Identify which cell holds the provided text, then report its [x, y] central coordinate. 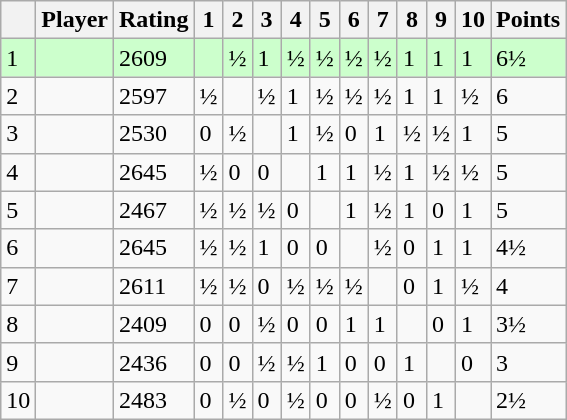
2436 [154, 362]
3½ [528, 324]
Rating [154, 20]
2467 [154, 210]
2597 [154, 96]
2409 [154, 324]
Player [75, 20]
2611 [154, 286]
2609 [154, 58]
4½ [528, 248]
2½ [528, 400]
Points [528, 20]
2530 [154, 134]
6½ [528, 58]
2483 [154, 400]
